Find where the given text appears and provide that cell's center as [X, Y] coordinate. 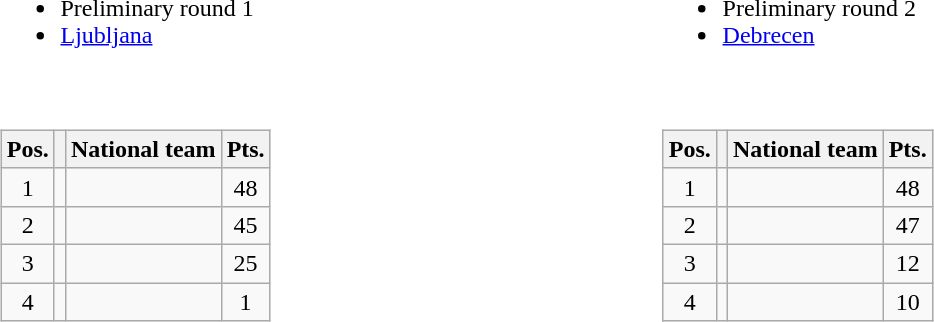
25 [246, 263]
12 [908, 263]
10 [908, 301]
47 [908, 225]
45 [246, 225]
